Capture the cell that displays the provided text and extract its [x, y] central coordinate. 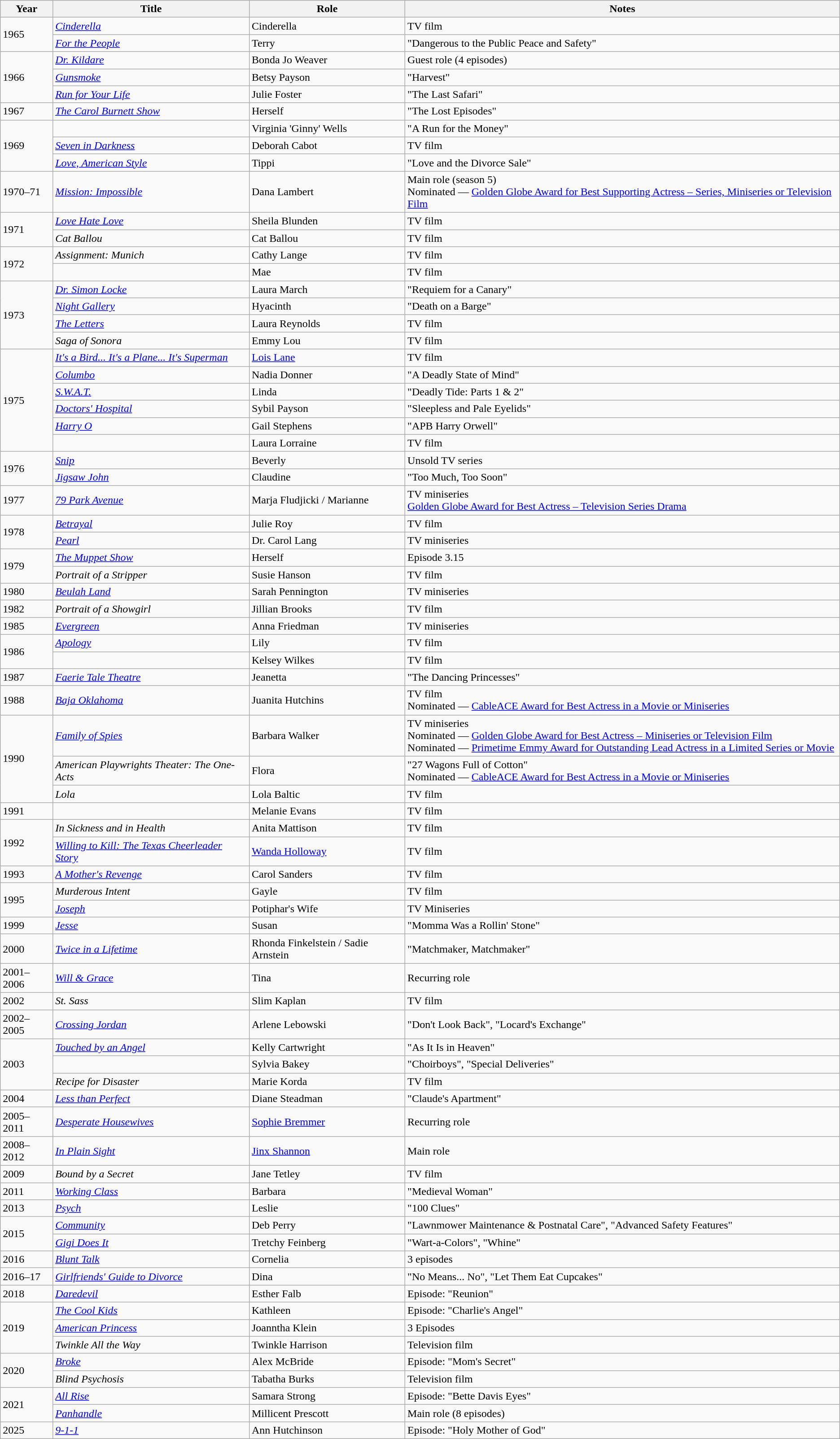
Julie Roy [327, 524]
Dr. Simon Locke [151, 289]
TV miniseriesGolden Globe Award for Best Actress – Television Series Drama [623, 500]
TV Miniseries [623, 909]
Apology [151, 643]
A Mother's Revenge [151, 875]
Arlene Lebowski [327, 1024]
Night Gallery [151, 306]
Claudine [327, 477]
1979 [27, 566]
Joseph [151, 909]
Juanita Hutchins [327, 700]
Anna Friedman [327, 626]
St. Sass [151, 1001]
1971 [27, 229]
Alex McBride [327, 1362]
Episode: "Reunion" [623, 1294]
Columbo [151, 375]
Sybil Payson [327, 409]
2025 [27, 1430]
2015 [27, 1234]
It's a Bird... It's a Plane... It's Superman [151, 358]
Linda [327, 392]
"Don't Look Back", "Locard's Exchange" [623, 1024]
1992 [27, 843]
"The Lost Episodes" [623, 111]
Gail Stephens [327, 426]
Run for Your Life [151, 94]
79 Park Avenue [151, 500]
Marie Korda [327, 1081]
Psych [151, 1208]
Betrayal [151, 524]
Broke [151, 1362]
Assignment: Munich [151, 255]
2004 [27, 1098]
Gunsmoke [151, 77]
1975 [27, 400]
Kelsey Wilkes [327, 660]
"A Deadly State of Mind" [623, 375]
Jigsaw John [151, 477]
2016 [27, 1260]
1972 [27, 264]
1995 [27, 900]
Anita Mattison [327, 828]
All Rise [151, 1396]
1967 [27, 111]
Kelly Cartwright [327, 1047]
1977 [27, 500]
Jinx Shannon [327, 1150]
2002 [27, 1001]
1973 [27, 315]
Carol Sanders [327, 875]
Flora [327, 771]
9-1-1 [151, 1430]
Sylvia Bakey [327, 1064]
2005–2011 [27, 1122]
Melanie Evans [327, 811]
Dr. Kildare [151, 60]
Main role (season 5)Nominated — Golden Globe Award for Best Supporting Actress – Series, Miniseries or Television Film [623, 192]
Working Class [151, 1191]
"Lawnmower Maintenance & Postnatal Care", "Advanced Safety Features" [623, 1225]
"Too Much, Too Soon" [623, 477]
Role [327, 9]
Susie Hanson [327, 575]
Panhandle [151, 1413]
Blind Psychosis [151, 1379]
Episode: "Bette Davis Eyes" [623, 1396]
2011 [27, 1191]
Less than Perfect [151, 1098]
Daredevil [151, 1294]
Will & Grace [151, 978]
Emmy Lou [327, 341]
2016–17 [27, 1277]
Rhonda Finkelstein / Sadie Arnstein [327, 949]
Title [151, 9]
Diane Steadman [327, 1098]
Wanda Holloway [327, 851]
Episode: "Holy Mother of God" [623, 1430]
"27 Wagons Full of Cotton"Nominated — CableACE Award for Best Actress in a Movie or Miniseries [623, 771]
Twinkle All the Way [151, 1345]
Baja Oklahoma [151, 700]
"Claude's Apartment" [623, 1098]
Twinkle Harrison [327, 1345]
Lois Lane [327, 358]
Family of Spies [151, 735]
Leslie [327, 1208]
Samara Strong [327, 1396]
"Momma Was a Rollin' Stone" [623, 926]
Joanntha Klein [327, 1328]
Cathy Lange [327, 255]
Tabatha Burks [327, 1379]
In Plain Sight [151, 1150]
2021 [27, 1404]
Sarah Pennington [327, 592]
"Medieval Woman" [623, 1191]
1965 [27, 35]
TV filmNominated — CableACE Award for Best Actress in a Movie or Miniseries [623, 700]
Terry [327, 43]
Love, American Style [151, 162]
Community [151, 1225]
Betsy Payson [327, 77]
Marja Fludjicki / Marianne [327, 500]
"As It Is in Heaven" [623, 1047]
Jeanetta [327, 677]
Hyacinth [327, 306]
Episode 3.15 [623, 558]
Harry O [151, 426]
Dr. Carol Lang [327, 541]
S.W.A.T. [151, 392]
Gigi Does It [151, 1242]
Snip [151, 460]
1980 [27, 592]
Virginia 'Ginny' Wells [327, 128]
American Playwrights Theater: The One-Acts [151, 771]
1976 [27, 468]
Bonda Jo Weaver [327, 60]
Main role (8 episodes) [623, 1413]
"Deadly Tide: Parts 1 & 2" [623, 392]
Jane Tetley [327, 1174]
Notes [623, 9]
Lily [327, 643]
The Letters [151, 324]
"Wart-a-Colors", "Whine" [623, 1242]
In Sickness and in Health [151, 828]
Beulah Land [151, 592]
Episode: "Charlie's Angel" [623, 1311]
Laura Lorraine [327, 443]
Slim Kaplan [327, 1001]
"Sleepless and Pale Eyelids" [623, 409]
Cornelia [327, 1260]
Dina [327, 1277]
"Harvest" [623, 77]
Mission: Impossible [151, 192]
Seven in Darkness [151, 145]
1969 [27, 145]
Barbara [327, 1191]
Saga of Sonora [151, 341]
2020 [27, 1370]
Sophie Bremmer [327, 1122]
1970–71 [27, 192]
2018 [27, 1294]
"Choirboys", "Special Deliveries" [623, 1064]
Jesse [151, 926]
"A Run for the Money" [623, 128]
1966 [27, 77]
Kathleen [327, 1311]
1985 [27, 626]
Twice in a Lifetime [151, 949]
1999 [27, 926]
"The Last Safari" [623, 94]
2000 [27, 949]
Jillian Brooks [327, 609]
2019 [27, 1328]
1986 [27, 652]
Laura Reynolds [327, 324]
1990 [27, 758]
Girlfriends' Guide to Divorce [151, 1277]
Portrait of a Showgirl [151, 609]
Doctors' Hospital [151, 409]
2002–2005 [27, 1024]
Pearl [151, 541]
Evergreen [151, 626]
Beverly [327, 460]
Deb Perry [327, 1225]
Millicent Prescott [327, 1413]
"Dangerous to the Public Peace and Safety" [623, 43]
Ann Hutchinson [327, 1430]
Gayle [327, 892]
Esther Falb [327, 1294]
Murderous Intent [151, 892]
Crossing Jordan [151, 1024]
For the People [151, 43]
Desperate Housewives [151, 1122]
Laura March [327, 289]
Recipe for Disaster [151, 1081]
1991 [27, 811]
2008–2012 [27, 1150]
"Death on a Barge" [623, 306]
Portrait of a Stripper [151, 575]
"The Dancing Princesses" [623, 677]
Main role [623, 1150]
Mae [327, 272]
Touched by an Angel [151, 1047]
Blunt Talk [151, 1260]
Dana Lambert [327, 192]
Sheila Blunden [327, 221]
Deborah Cabot [327, 145]
Episode: "Mom's Secret" [623, 1362]
"Requiem for a Canary" [623, 289]
1987 [27, 677]
Lola [151, 794]
3 episodes [623, 1260]
Love Hate Love [151, 221]
Lola Baltic [327, 794]
The Cool Kids [151, 1311]
Tina [327, 978]
Guest role (4 episodes) [623, 60]
Bound by a Secret [151, 1174]
American Princess [151, 1328]
Willing to Kill: The Texas Cheerleader Story [151, 851]
Nadia Donner [327, 375]
2009 [27, 1174]
Tippi [327, 162]
1993 [27, 875]
The Muppet Show [151, 558]
"Love and the Divorce Sale" [623, 162]
Susan [327, 926]
2013 [27, 1208]
Unsold TV series [623, 460]
Potiphar's Wife [327, 909]
"No Means... No", "Let Them Eat Cupcakes" [623, 1277]
"100 Clues" [623, 1208]
The Carol Burnett Show [151, 111]
2001–2006 [27, 978]
2003 [27, 1064]
"Matchmaker, Matchmaker" [623, 949]
Tretchy Feinberg [327, 1242]
Julie Foster [327, 94]
1988 [27, 700]
Faerie Tale Theatre [151, 677]
"APB Harry Orwell" [623, 426]
1978 [27, 532]
1982 [27, 609]
Barbara Walker [327, 735]
Year [27, 9]
3 Episodes [623, 1328]
